Output the (x, y) coordinate of the center of the cell containing the given text.  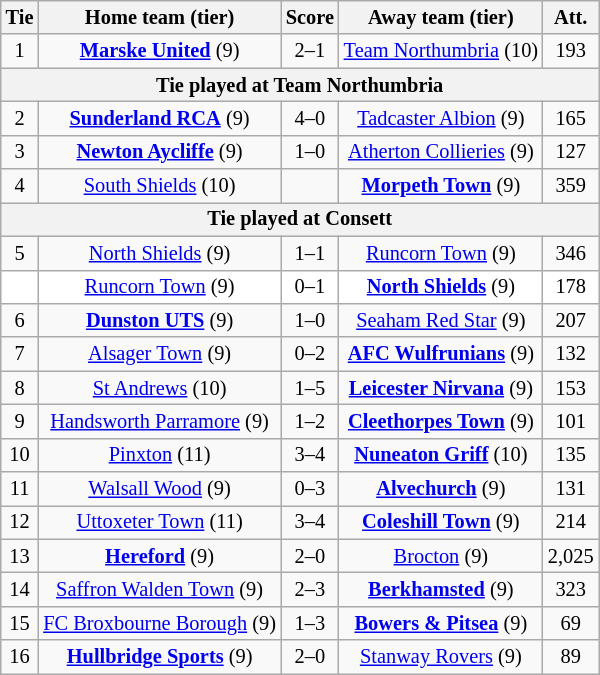
Alsager Town (9) (159, 354)
Att. (571, 17)
132 (571, 354)
101 (571, 421)
Tie (20, 17)
4–0 (310, 118)
Home team (tier) (159, 17)
1–5 (310, 388)
Cleethorpes Town (9) (441, 421)
Tadcaster Albion (9) (441, 118)
14 (20, 589)
Marske United (9) (159, 51)
Tie played at Team Northumbria (300, 85)
Walsall Wood (9) (159, 489)
207 (571, 320)
Alvechurch (9) (441, 489)
15 (20, 623)
13 (20, 556)
1–1 (310, 253)
Tie played at Consett (300, 219)
11 (20, 489)
359 (571, 186)
323 (571, 589)
9 (20, 421)
7 (20, 354)
2–3 (310, 589)
2 (20, 118)
Hullbridge Sports (9) (159, 657)
Brocton (9) (441, 556)
Nuneaton Griff (10) (441, 455)
Atherton Collieries (9) (441, 152)
Away team (tier) (441, 17)
AFC Wulfrunians (9) (441, 354)
8 (20, 388)
Bowers & Pitsea (9) (441, 623)
131 (571, 489)
Sunderland RCA (9) (159, 118)
16 (20, 657)
346 (571, 253)
3 (20, 152)
Handsworth Parramore (9) (159, 421)
Morpeth Town (9) (441, 186)
Uttoxeter Town (11) (159, 522)
Leicester Nirvana (9) (441, 388)
Team Northumbria (10) (441, 51)
1 (20, 51)
1–2 (310, 421)
Pinxton (11) (159, 455)
0–1 (310, 287)
10 (20, 455)
Seaham Red Star (9) (441, 320)
2,025 (571, 556)
69 (571, 623)
89 (571, 657)
Newton Aycliffe (9) (159, 152)
1–3 (310, 623)
165 (571, 118)
Hereford (9) (159, 556)
St Andrews (10) (159, 388)
Stanway Rovers (9) (441, 657)
FC Broxbourne Borough (9) (159, 623)
South Shields (10) (159, 186)
127 (571, 152)
0–2 (310, 354)
135 (571, 455)
193 (571, 51)
Coleshill Town (9) (441, 522)
6 (20, 320)
Berkhamsted (9) (441, 589)
12 (20, 522)
153 (571, 388)
2–1 (310, 51)
0–3 (310, 489)
4 (20, 186)
Saffron Walden Town (9) (159, 589)
Dunston UTS (9) (159, 320)
214 (571, 522)
178 (571, 287)
Score (310, 17)
5 (20, 253)
